Find where the given text appears and provide that cell's center as (x, y) coordinate. 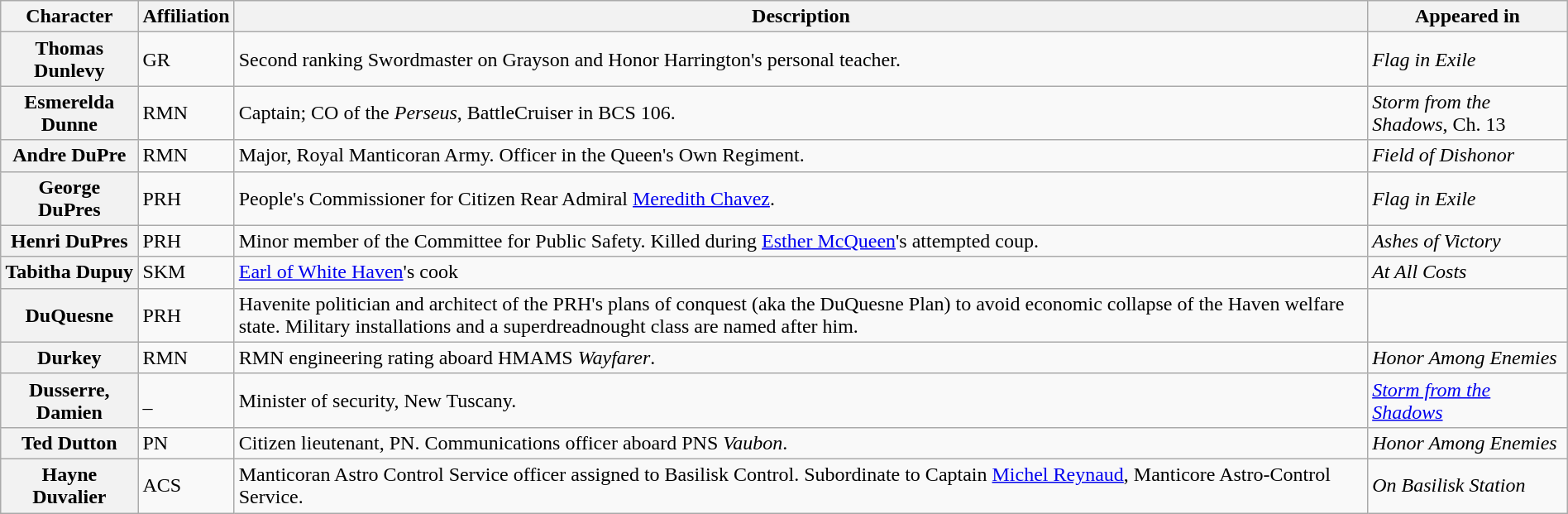
Ted Dutton (69, 443)
Storm from the Shadows (1468, 401)
Character (69, 17)
Storm from the Shadows, Ch. 13 (1468, 113)
Citizen lieutenant, PN. Communications officer aboard PNS Vaubon. (801, 443)
Earl of White Haven's cook (801, 272)
Henri DuPres (69, 241)
Esmerelda Dunne (69, 113)
DuQuesne (69, 315)
Thomas Dunlevy (69, 60)
George DuPres (69, 199)
Minor member of the Committee for Public Safety. Killed during Esther McQueen's attempted coup. (801, 241)
PN (186, 443)
Second ranking Swordmaster on Grayson and Honor Harrington's personal teacher. (801, 60)
People's Commissioner for Citizen Rear Admiral Meredith Chavez. (801, 199)
Description (801, 17)
On Basilisk Station (1468, 485)
Minister of security, New Tuscany. (801, 401)
Hayne Duvalier (69, 485)
At All Costs (1468, 272)
Durkey (69, 358)
RMN engineering rating aboard HMAMS Wayfarer. (801, 358)
SKM (186, 272)
Ashes of Victory (1468, 241)
Tabitha Dupuy (69, 272)
Dusserre, Damien (69, 401)
_ (186, 401)
Manticoran Astro Control Service officer assigned to Basilisk Control. Subordinate to Captain Michel Reynaud, Manticore Astro-Control Service. (801, 485)
Major, Royal Manticoran Army. Officer in the Queen's Own Regiment. (801, 156)
GR (186, 60)
Andre DuPre (69, 156)
Affiliation (186, 17)
Appeared in (1468, 17)
Captain; CO of the Perseus, BattleCruiser in BCS 106. (801, 113)
Field of Dishonor (1468, 156)
ACS (186, 485)
